Pinpoint the cell where the given text exists, returning its [X, Y] midpoint coordinate. 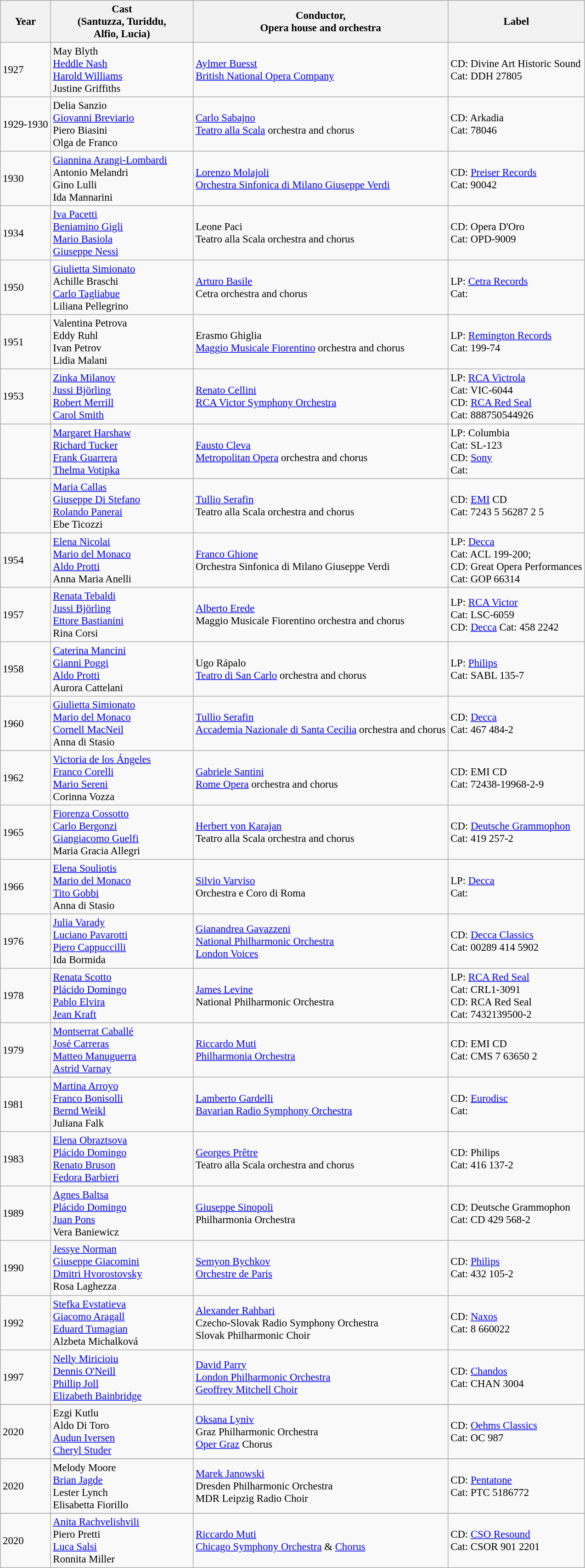
CD: Opera D'OroCat: OPD-9009 [516, 233]
CD: PhilipsCat: 416 137-2 [516, 1159]
CD: EMI CDCat: 7243 5 56287 2 5 [516, 505]
CD: Deutsche GrammophonCat: CD 429 568-2 [516, 1213]
Giannina Arangi-LombardiAntonio MelandriGino LulliIda Mannarini [122, 179]
CD: EMI CDCat: 72438-19968-2-9 [516, 778]
Zinka MilanovJussi BjörlingRobert Merrill Carol Smith [122, 397]
Renata ScottoPlácido DomingoPablo ElviraJean Kraft [122, 996]
CD: Deutsche GrammophonCat: 419 257-2 [516, 832]
Lamberto GardelliBavarian Radio Symphony Orchestra [321, 1105]
LP: DeccaCat: [516, 886]
Tullio SerafinAccademia Nazionale di Santa Cecilia orchestra and chorus [321, 724]
Elena NicolaiMario del MonacoAldo ProttiAnna Maria Anelli [122, 560]
1930 [26, 179]
May BlythHeddle NashHarold WilliamsJustine Griffiths [122, 70]
Oksana LynivGraz Philharmonic OrchestraOper Graz Chorus [321, 1431]
LP: ColumbiaCat: SL-123CD: SonyCat: [516, 451]
1960 [26, 724]
CD: EMI CDCat: CMS 7 63650 2 [516, 1050]
Lorenzo MolajoliOrchestra Sinfonica di Milano Giuseppe Verdi [321, 179]
CD: Preiser RecordsCat: 90042 [516, 179]
CD: EurodiscCat: [516, 1105]
Marek JanowskiDresden Philharmonic OrchestraMDR Leipzig Radio Choir [321, 1486]
James LevineNational Philharmonic Orchestra [321, 996]
LP: PhilipsCat: SABL 135-7 [516, 669]
CD: Divine Art Historic SoundCat: DDH 27805 [516, 70]
Semyon BychkovOrchestre de Paris [321, 1269]
1978 [26, 996]
Aylmer BuesstBritish National Opera Company [321, 70]
Silvio VarvisoOrchestra e Coro di Roma [321, 886]
Renata TebaldiJussi BjörlingEttore BastianiniRina Corsi [122, 615]
Stefka EvstatievaGiacomo AragallEduard TumagianAlzbeta Michalková [122, 1323]
1990 [26, 1269]
Valentina PetrovaEddy RuhlIvan PetrovLidia Malani [122, 343]
LP: RCA VictrolaCat: VIC-6044CD: RCA Red SealCat: 888750544926 [516, 397]
Leone PaciTeatro alla Scala orchestra and chorus [321, 233]
1962 [26, 778]
Montserrat CaballéJosé CarrerasMatteo ManuguerraAstrid Varnay [122, 1050]
Giulietta SimionatoMario del MonacoCornell MacNeilAnna di Stasio [122, 724]
1954 [26, 560]
Fausto Cleva Metropolitan Opera orchestra and chorus [321, 451]
1979 [26, 1050]
Ezgi KutluAldo Di ToroAudun IversenCheryl Studer [122, 1431]
Martina ArroyoFranco BonisolliBernd WeiklJuliana Falk [122, 1105]
David ParryLondon Philharmonic OrchestraGeoffrey Mitchell Choir [321, 1377]
Delia SanzioGiovanni Breviario Piero BiasiniOlga de Franco [122, 124]
Nelly MiricioiuDennis O'NeillPhillip JollElizabeth Bainbridge [122, 1377]
CD: CSO ResoundCat: CSOR 901 2201 [516, 1540]
1992 [26, 1323]
Margaret HarshawRichard TuckerFrank Guarrera Thelma Votipka [122, 451]
Renato Cellini RCA Victor Symphony Orchestra [321, 397]
CD: ChandosCat: CHAN 3004 [516, 1377]
1976 [26, 942]
Alberto EredeMaggio Musicale Fiorentino orchestra and chorus [321, 615]
Conductor,Opera house and orchestra [321, 22]
CD: NaxosCat: 8 660022 [516, 1323]
Jessye NormanGiuseppe GiacominiDmitri HvorostovskyRosa Laghezza [122, 1269]
1997 [26, 1377]
Gianandrea GavazzeniNational Philharmonic OrchestraLondon Voices [321, 942]
Julia VaradyLuciano PavarottiPiero CappuccilliIda Bormida [122, 942]
1966 [26, 886]
Maria CallasGiuseppe Di StefanoRolando PaneraiEbe Ticozzi [122, 505]
Gabriele SantiniRome Opera orchestra and chorus [321, 778]
Elena ObraztsovaPlácido DomingoRenato BrusonFedora Barbieri [122, 1159]
Giulietta SimionatoAchille BraschiCarlo TagliabueLiliana Pellegrino [122, 288]
CD: DeccaCat: 467 484-2 [516, 724]
1957 [26, 615]
CD: PentatoneCat: PTC 5186772 [516, 1486]
Elena SouliotisMario del MonacoTito GobbiAnna di Stasio [122, 886]
LP: Remington RecordsCat: 199-74 [516, 343]
CD: ArkadiaCat: 78046 [516, 124]
Melody MooreBrian JagdeLester LynchElisabetta Fiorillo [122, 1486]
Georges PrêtreTeatro alla Scala orchestra and chorus [321, 1159]
Caterina ManciniGianni PoggiAldo ProttiAurora Cattelani [122, 669]
Alexander RahbariCzecho-Slovak Radio Symphony OrchestraSlovak Philharmonic Choir [321, 1323]
Franco GhioneOrchestra Sinfonica di Milano Giuseppe Verdi [321, 560]
1934 [26, 233]
LP: RCA VictorCat: LSC-6059CD: Decca Cat: 458 2242 [516, 615]
1950 [26, 288]
CD: Oehms ClassicsCat: OC 987 [516, 1431]
LP: RCA Red SealCat: CRL1-3091CD: RCA Red SealCat: 7432139500-2 [516, 996]
1989 [26, 1213]
LP: Cetra RecordsCat: [516, 288]
LP: DeccaCat: ACL 199-200;CD: Great Opera PerformancesCat: GOP 66314 [516, 560]
Fiorenza CossottoCarlo BergonziGiangiacomo GuelfiMaria Gracia Allegri [122, 832]
Anita RachvelishviliPiero PrettiLuca SalsiRonnita Miller [122, 1540]
1929-1930 [26, 124]
1927 [26, 70]
Erasmo Ghiglia Maggio Musicale Fiorentino orchestra and chorus [321, 343]
Riccardo MutiChicago Symphony Orchestra & Chorus [321, 1540]
CD: Decca ClassicsCat: 00289 414 5902 [516, 942]
1981 [26, 1105]
CD: PhilipsCat: 432 105-2 [516, 1269]
Ugo RápaloTeatro di San Carlo orchestra and chorus [321, 669]
Tullio SerafinTeatro alla Scala orchestra and chorus [321, 505]
Cast(Santuzza, Turiddu,Alfio, Lucia) [122, 22]
Arturo BasileCetra orchestra and chorus [321, 288]
1958 [26, 669]
Riccardo MutiPhilharmonia Orchestra [321, 1050]
Label [516, 22]
1983 [26, 1159]
1951 [26, 343]
1965 [26, 832]
Carlo SabajnoTeatro alla Scala orchestra and chorus [321, 124]
Herbert von KarajanTeatro alla Scala orchestra and chorus [321, 832]
Year [26, 22]
Giuseppe SinopoliPhilharmonia Orchestra [321, 1213]
1953 [26, 397]
Victoria de los ÁngelesFranco CorelliMario SereniCorinna Vozza [122, 778]
Agnes BaltsaPlácido DomingoJuan PonsVera Baniewicz [122, 1213]
Iva PacettiBeniamino GigliMario BasiolaGiuseppe Nessi [122, 233]
